Capture the cell that displays the provided text and extract its [x, y] central coordinate. 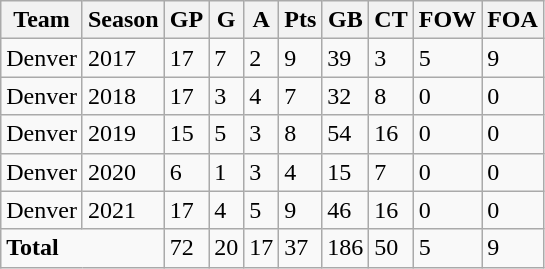
Total [82, 248]
72 [186, 248]
32 [346, 96]
2021 [123, 210]
1 [226, 172]
39 [346, 58]
FOA [513, 20]
CT [391, 20]
20 [226, 248]
2020 [123, 172]
GP [186, 20]
6 [186, 172]
Season [123, 20]
54 [346, 134]
2 [262, 58]
G [226, 20]
2017 [123, 58]
A [262, 20]
186 [346, 248]
Team [42, 20]
GB [346, 20]
FOW [447, 20]
50 [391, 248]
Pts [300, 20]
37 [300, 248]
2019 [123, 134]
46 [346, 210]
2018 [123, 96]
